Return the [X, Y] coordinate for the center point of the cell that contains the specified text.  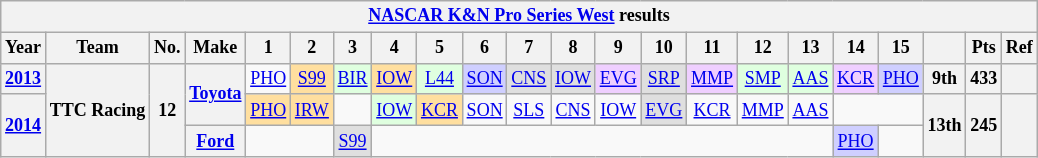
245 [984, 125]
9 [618, 48]
8 [574, 48]
2 [312, 48]
14 [856, 48]
11 [712, 48]
2014 [24, 125]
6 [484, 48]
SMP [762, 78]
No. [168, 48]
433 [984, 78]
1 [268, 48]
Ford [216, 140]
5 [440, 48]
9th [944, 78]
3 [352, 48]
10 [664, 48]
Year [24, 48]
13 [810, 48]
L44 [440, 78]
TTC Racing [97, 110]
NASCAR K&N Pro Series West results [519, 16]
15 [900, 48]
Toyota [216, 94]
2013 [24, 78]
SRP [664, 78]
7 [529, 48]
Ref [1020, 48]
Make [216, 48]
Pts [984, 48]
Team [97, 48]
SLS [529, 110]
4 [394, 48]
13th [944, 125]
IRW [312, 110]
BIR [352, 78]
